Locate the cell with the specified text and output its [x, y] center coordinate. 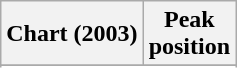
Peakposition [189, 34]
Chart (2003) [72, 34]
